Detect which cell encompasses the target text, then output its [X, Y] center coordinate. 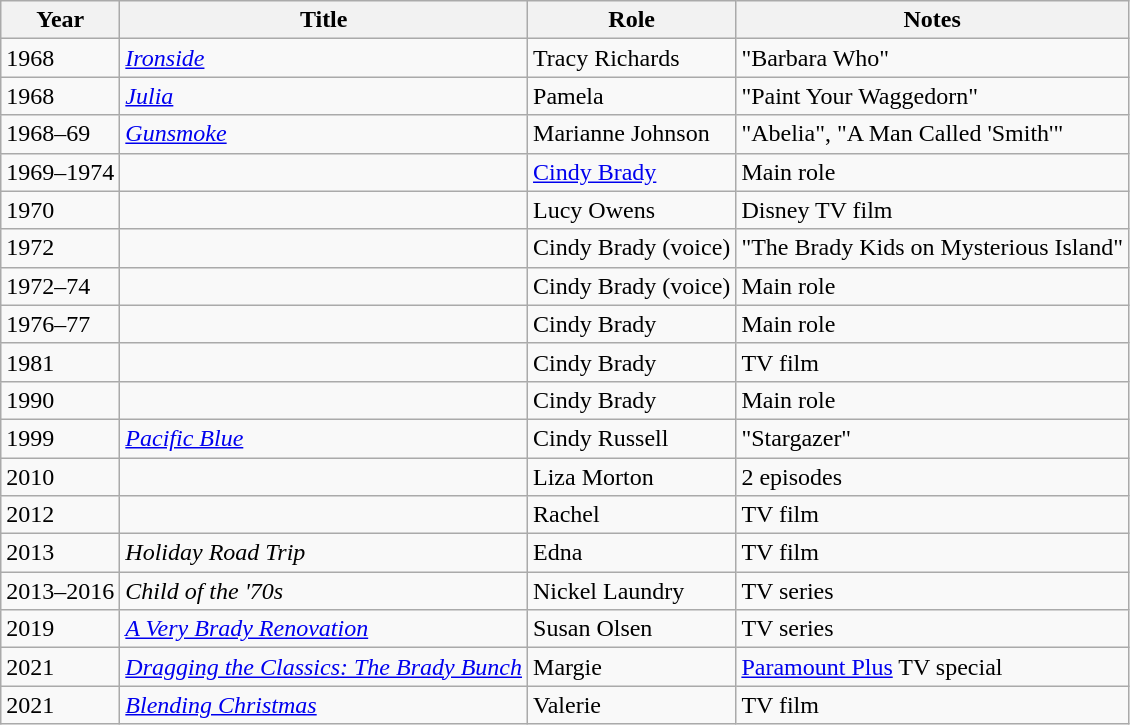
Pacific Blue [324, 438]
Susan Olsen [632, 629]
Holiday Road Trip [324, 553]
1970 [60, 210]
2013 [60, 553]
Disney TV film [932, 210]
Edna [632, 553]
A Very Brady Renovation [324, 629]
1981 [60, 362]
1972–74 [60, 286]
Ironside [324, 58]
Julia [324, 96]
Blending Christmas [324, 705]
2019 [60, 629]
Notes [932, 20]
Nickel Laundry [632, 591]
1990 [60, 400]
2010 [60, 477]
Cindy Russell [632, 438]
"The Brady Kids on Mysterious Island" [932, 248]
"Abelia", "A Man Called 'Smith'" [932, 134]
Year [60, 20]
Rachel [632, 515]
2 episodes [932, 477]
Tracy Richards [632, 58]
Dragging the Classics: The Brady Bunch [324, 667]
"Barbara Who" [932, 58]
Liza Morton [632, 477]
1999 [60, 438]
"Stargazer" [932, 438]
1976–77 [60, 324]
Marianne Johnson [632, 134]
Pamela [632, 96]
Child of the '70s [324, 591]
Paramount Plus TV special [932, 667]
1968–69 [60, 134]
Margie [632, 667]
Role [632, 20]
1972 [60, 248]
2012 [60, 515]
2013–2016 [60, 591]
Lucy Owens [632, 210]
Gunsmoke [324, 134]
1969–1974 [60, 172]
Valerie [632, 705]
Title [324, 20]
"Paint Your Waggedorn" [932, 96]
